Identify which cell holds the provided text, then report its (x, y) central coordinate. 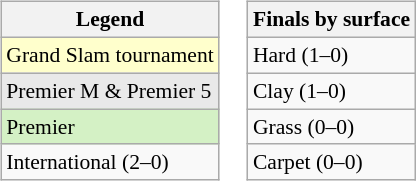
Legend (110, 20)
Grand Slam tournament (110, 55)
Finals by surface (332, 20)
Clay (1–0) (332, 91)
Premier M & Premier 5 (110, 91)
Grass (0–0) (332, 127)
Carpet (0–0) (332, 162)
International (2–0) (110, 162)
Hard (1–0) (332, 55)
Premier (110, 127)
